Find where the given text appears and provide that cell's center as [X, Y] coordinate. 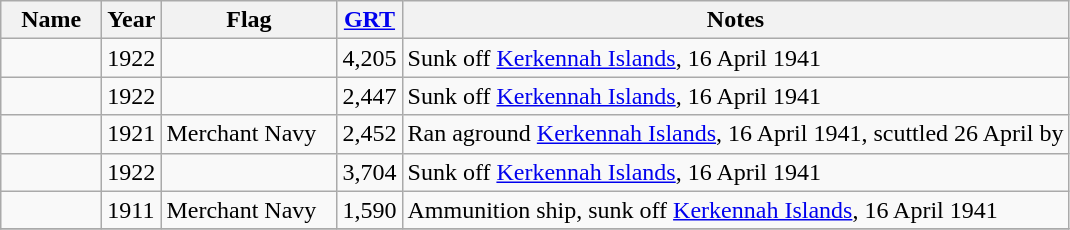
1921 [132, 134]
Name [52, 20]
4,205 [370, 58]
Year [132, 20]
2,447 [370, 96]
Ammunition ship, sunk off Kerkennah Islands, 16 April 1941 [736, 210]
3,704 [370, 172]
1911 [132, 210]
Notes [736, 20]
2,452 [370, 134]
1,590 [370, 210]
GRT [370, 20]
Flag [249, 20]
Ran aground Kerkennah Islands, 16 April 1941, scuttled 26 April by [736, 134]
